Extract the [X, Y] coordinate from the center of the cell holding the provided text.  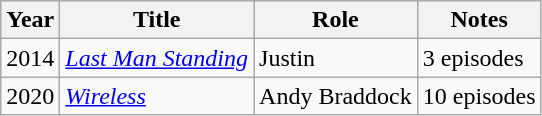
Justin [336, 58]
Role [336, 20]
2020 [30, 96]
Title [157, 20]
3 episodes [479, 58]
Year [30, 20]
Wireless [157, 96]
10 episodes [479, 96]
Andy Braddock [336, 96]
2014 [30, 58]
Notes [479, 20]
Last Man Standing [157, 58]
